Capture the cell that displays the provided text and extract its (x, y) central coordinate. 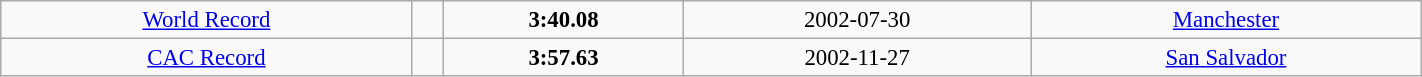
CAC Record (206, 58)
Manchester (1226, 20)
2002-07-30 (858, 20)
World Record (206, 20)
3:57.63 (563, 58)
2002-11-27 (858, 58)
San Salvador (1226, 58)
3:40.08 (563, 20)
